Return [x, y] of the center of cell containing provided text 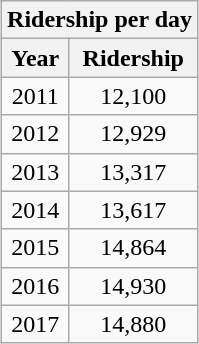
Year [36, 58]
2011 [36, 96]
14,930 [134, 286]
14,880 [134, 324]
2014 [36, 210]
2016 [36, 286]
13,317 [134, 172]
2015 [36, 248]
2017 [36, 324]
Ridership [134, 58]
12,100 [134, 96]
13,617 [134, 210]
2012 [36, 134]
12,929 [134, 134]
Ridership per day [100, 20]
14,864 [134, 248]
2013 [36, 172]
